Locate the cell with the specified text and output its [x, y] center coordinate. 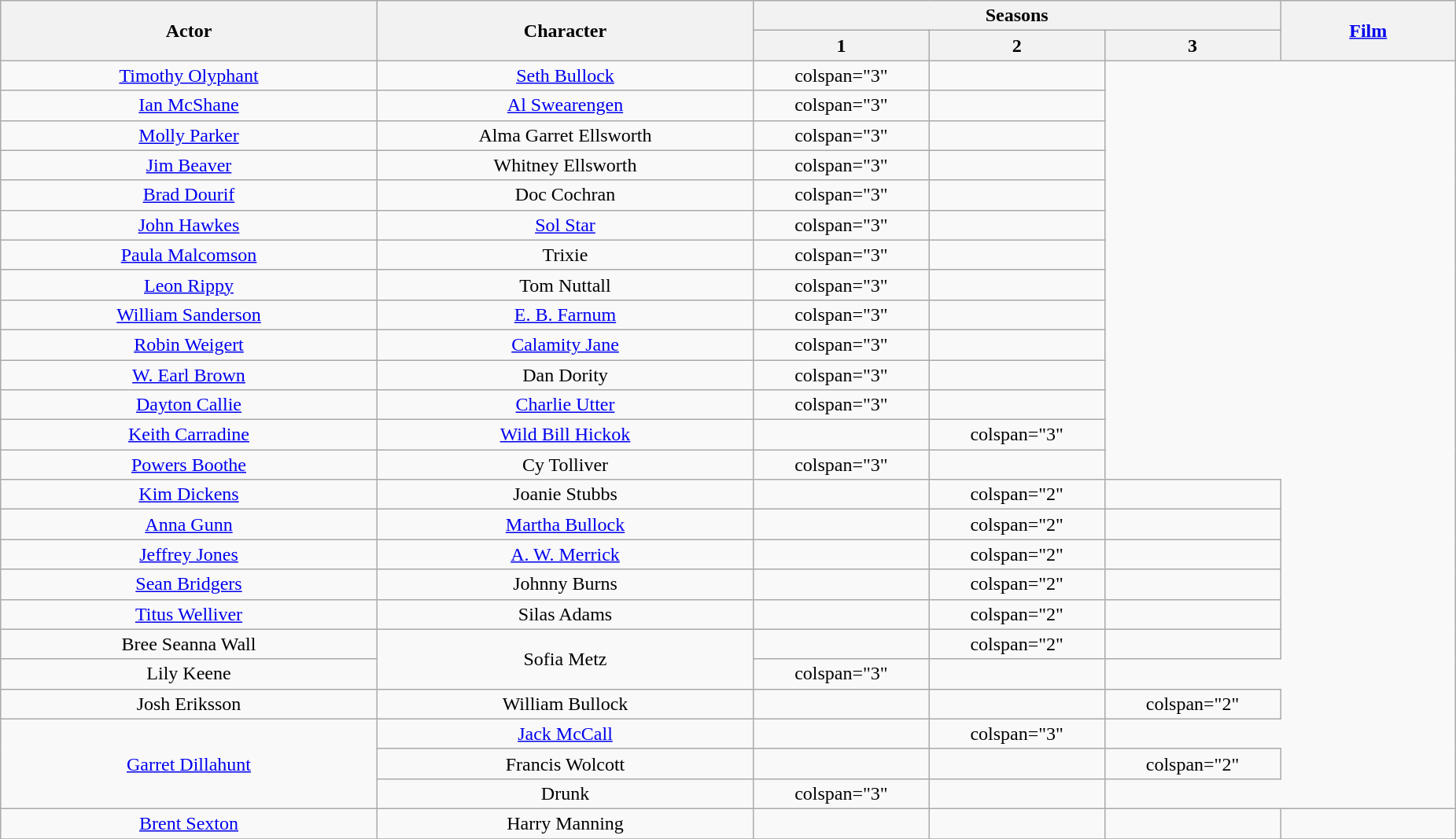
W. Earl Brown [189, 375]
Ian McShane [189, 105]
Keith Carradine [189, 435]
John Hawkes [189, 225]
Dan Dority [565, 375]
Silas Adams [565, 614]
Brad Dourif [189, 195]
A. W. Merrick [565, 554]
Jim Beaver [189, 165]
William Bullock [565, 704]
Dayton Callie [189, 405]
1 [842, 46]
Kim Dickens [189, 495]
Powers Boothe [189, 465]
Harry Manning [565, 823]
Drunk [565, 793]
Sol Star [565, 225]
Doc Cochran [565, 195]
Johnny Burns [565, 584]
Alma Garret Ellsworth [565, 135]
Charlie Utter [565, 405]
Al Swearengen [565, 105]
Lily Keene [189, 674]
Calamity Jane [565, 344]
Paula Malcomson [189, 255]
Robin Weigert [189, 344]
Timothy Olyphant [189, 75]
Francis Wolcott [565, 764]
Jeffrey Jones [189, 554]
Seasons [1017, 16]
Whitney Ellsworth [565, 165]
Garret Dillahunt [189, 764]
Molly Parker [189, 135]
Brent Sexton [189, 823]
Josh Eriksson [189, 704]
Sean Bridgers [189, 584]
Cy Tolliver [565, 465]
Wild Bill Hickok [565, 435]
Anna Gunn [189, 524]
William Sanderson [189, 315]
Film [1369, 31]
2 [1016, 46]
Joanie Stubbs [565, 495]
3 [1192, 46]
Trixie [565, 255]
Seth Bullock [565, 75]
Leon Rippy [189, 285]
Jack McCall [565, 734]
Character [565, 31]
E. B. Farnum [565, 315]
Bree Seanna Wall [189, 644]
Tom Nuttall [565, 285]
Martha Bullock [565, 524]
Actor [189, 31]
Titus Welliver [189, 614]
Sofia Metz [565, 659]
